Detect which cell encompasses the target text, then output its [x, y] center coordinate. 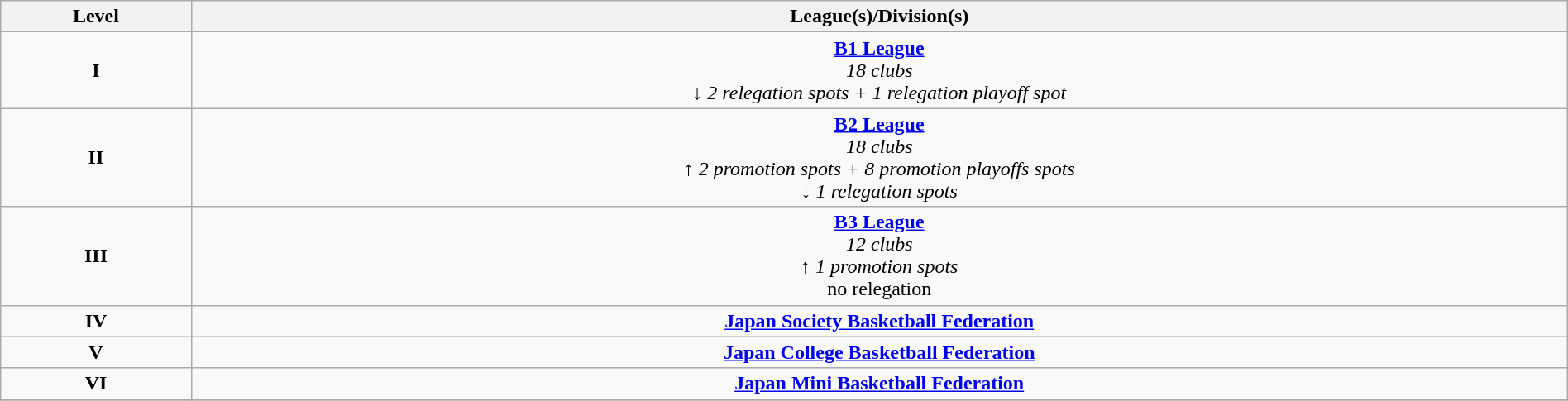
Japan College Basketball Federation [879, 352]
III [96, 256]
I [96, 70]
V [96, 352]
Level [96, 17]
B3 League12 clubs ↑ 1 promotion spotsno relegation [879, 256]
League(s)/Division(s) [879, 17]
VI [96, 384]
IV [96, 321]
B2 League18 clubs↑ 2 promotion spots + 8 promotion playoffs spots↓ 1 relegation spots [879, 157]
Japan Society Basketball Federation [879, 321]
II [96, 157]
Japan Mini Basketball Federation [879, 384]
B1 League18 clubs↓ 2 relegation spots + 1 relegation playoff spot [879, 70]
